Pinpoint the cell where the given text exists, returning its (X, Y) midpoint coordinate. 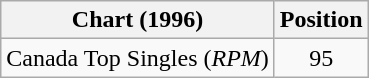
Canada Top Singles (RPM) (138, 58)
Position (321, 20)
95 (321, 58)
Chart (1996) (138, 20)
